From the cell containing the given text, extract its center point as (X, Y) coordinate. 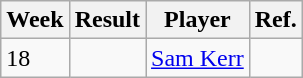
Player (198, 20)
18 (35, 58)
Week (35, 20)
Result (107, 20)
Sam Kerr (198, 58)
Ref. (276, 20)
